Pinpoint the cell where the given text exists, returning its (x, y) midpoint coordinate. 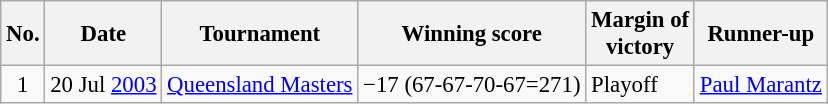
Date (104, 34)
No. (23, 34)
Runner-up (760, 34)
Paul Marantz (760, 85)
20 Jul 2003 (104, 85)
−17 (67-67-70-67=271) (472, 85)
Winning score (472, 34)
Queensland Masters (260, 85)
Playoff (640, 85)
Tournament (260, 34)
Margin ofvictory (640, 34)
1 (23, 85)
